Detect which cell encompasses the target text, then output its (X, Y) center coordinate. 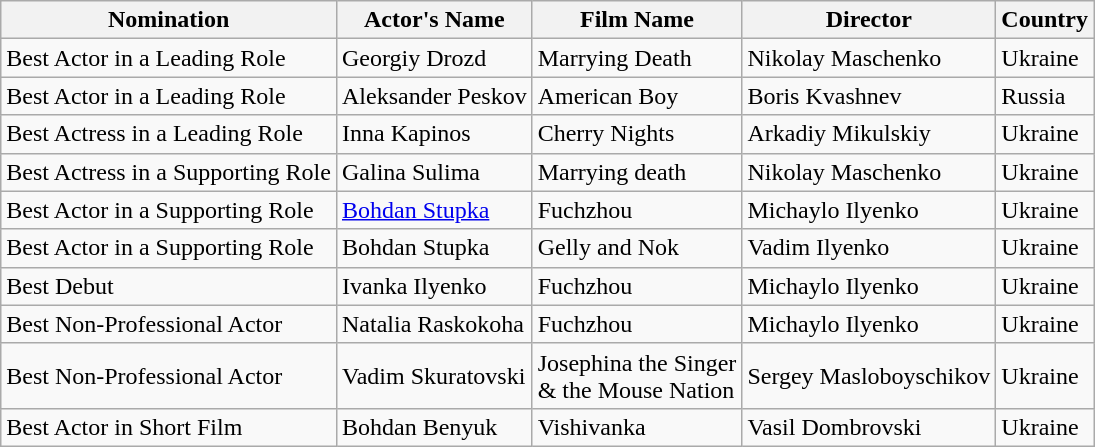
Best Actress in a Leading Role (169, 134)
Vadim Skuratovski (434, 376)
Boris Kvashnev (869, 96)
Sergey Masloboyschikov (869, 376)
Inna Kapinos (434, 134)
Marrying death (637, 172)
Josephina the Singer& the Mouse Nation (637, 376)
Georgiy Drozd (434, 58)
Marrying Death (637, 58)
Gelly and Nok (637, 248)
Vasil Dombrovski (869, 427)
Bohdan Benyuk (434, 427)
Ivanka Ilyenko (434, 286)
Russia (1045, 96)
Galina Sulima (434, 172)
Best Actress in a Supporting Role (169, 172)
Cherry Nights (637, 134)
Director (869, 20)
American Boy (637, 96)
Country (1045, 20)
Vishivanka (637, 427)
Best Actor in Short Film (169, 427)
Aleksander Peskov (434, 96)
Arkadiy Mikulskiy (869, 134)
Vadim Ilyenko (869, 248)
Natalia Raskokoha (434, 324)
Film Name (637, 20)
Nomination (169, 20)
Actor's Name (434, 20)
Best Debut (169, 286)
